Find where the given text appears and provide that cell's center as [x, y] coordinate. 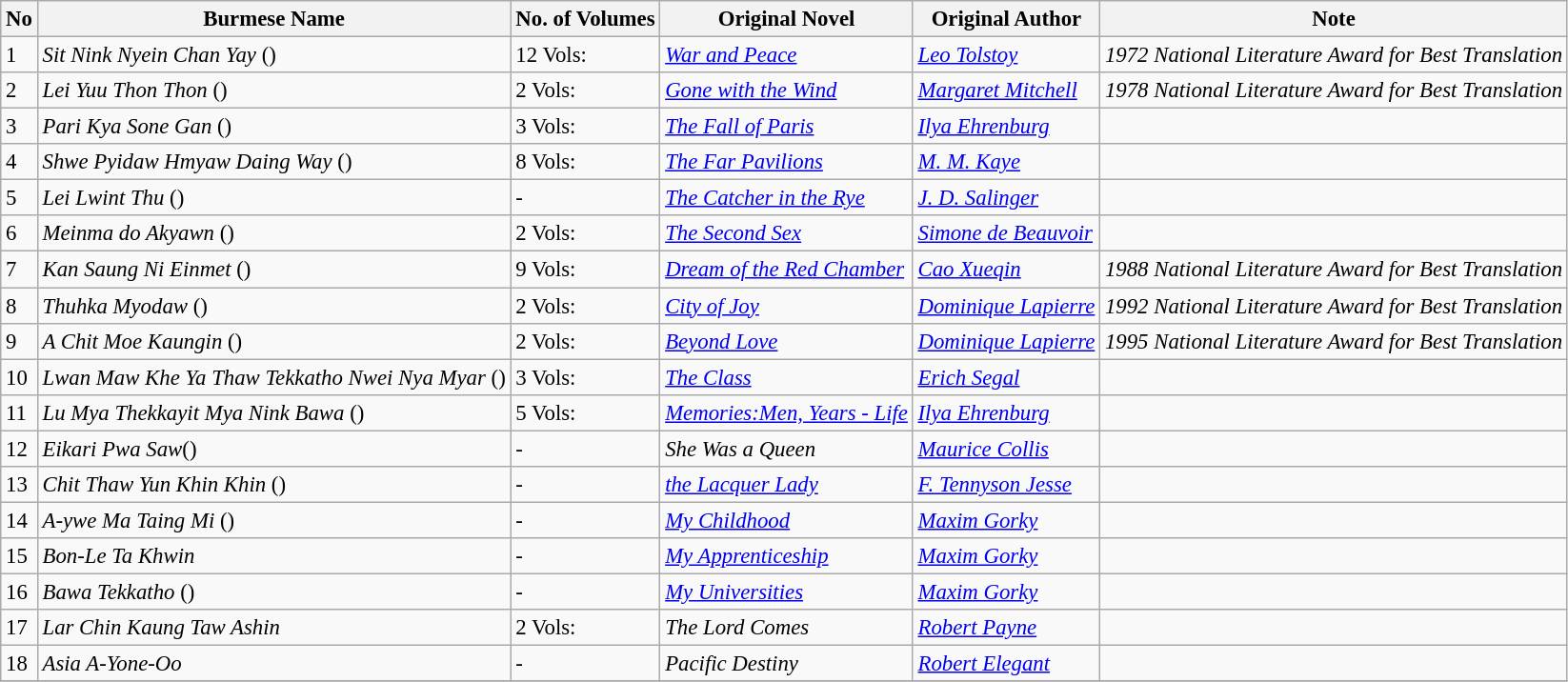
City of Joy [787, 306]
Lwan Maw Khe Ya Thaw Tekkatho Nwei Nya Myar () [274, 377]
Lei Yuu Thon Thon () [274, 90]
M. M. Kaye [1006, 162]
1995 National Literature Award for Best Translation [1334, 341]
Sit Nink Nyein Chan Yay () [274, 55]
The Class [787, 377]
The Catcher in the Rye [787, 198]
13 [19, 485]
1992 National Literature Award for Best Translation [1334, 306]
Cao Xueqin [1006, 270]
7 [19, 270]
Simone de Beauvoir [1006, 233]
She Was a Queen [787, 449]
14 [19, 520]
1 [19, 55]
Chit Thaw Yun Khin Khin () [274, 485]
The Second Sex [787, 233]
Original Novel [787, 19]
Burmese Name [274, 19]
Thuhka Myodaw () [274, 306]
1978 National Literature Award for Best Translation [1334, 90]
Gone with the Wind [787, 90]
5 [19, 198]
12 Vols: [585, 55]
Robert Elegant [1006, 664]
Margaret Mitchell [1006, 90]
Bon-Le Ta Khwin [274, 556]
17 [19, 628]
War and Peace [787, 55]
A Chit Moe Kaungin () [274, 341]
The Lord Comes [787, 628]
Lar Chin Kaung Taw Ashin [274, 628]
6 [19, 233]
My Childhood [787, 520]
1988 National Literature Award for Best Translation [1334, 270]
8 Vols: [585, 162]
Pacific Destiny [787, 664]
F. Tennyson Jesse [1006, 485]
Lu Mya Thekkayit Mya Nink Bawa () [274, 412]
Robert Payne [1006, 628]
Meinma do Akyawn () [274, 233]
The Far Pavilions [787, 162]
Maurice Collis [1006, 449]
The Fall of Paris [787, 127]
the Lacquer Lady [787, 485]
No [19, 19]
J. D. Salinger [1006, 198]
8 [19, 306]
Original Author [1006, 19]
4 [19, 162]
Beyond Love [787, 341]
15 [19, 556]
A-ywe Ma Taing Mi () [274, 520]
16 [19, 592]
Leo Tolstoy [1006, 55]
18 [19, 664]
1972 National Literature Award for Best Translation [1334, 55]
Pari Kya Sone Gan () [274, 127]
9 Vols: [585, 270]
My Apprenticeship [787, 556]
Memories:Men, Years - Life [787, 412]
Eikari Pwa Saw() [274, 449]
Dream of the Red Chamber [787, 270]
11 [19, 412]
3 [19, 127]
Lei Lwint Thu () [274, 198]
10 [19, 377]
Note [1334, 19]
No. of Volumes [585, 19]
My Universities [787, 592]
12 [19, 449]
Bawa Tekkatho () [274, 592]
9 [19, 341]
Kan Saung Ni Einmet () [274, 270]
Shwe Pyidaw Hmyaw Daing Way () [274, 162]
2 [19, 90]
Erich Segal [1006, 377]
Asia A-Yone-Oo [274, 664]
5 Vols: [585, 412]
